Detect which cell encompasses the target text, then output its (X, Y) center coordinate. 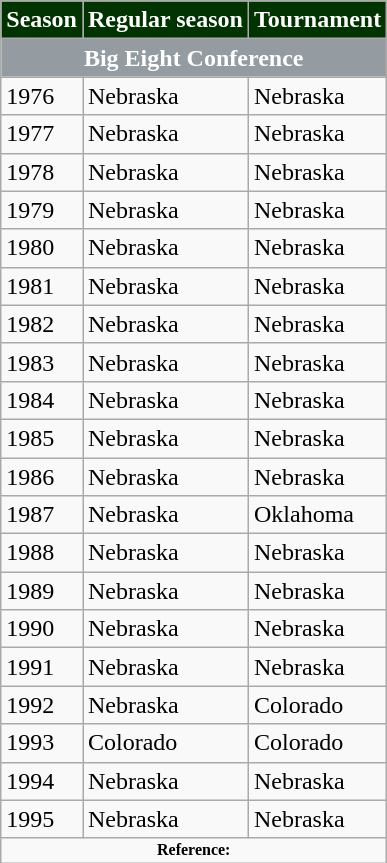
Regular season (165, 20)
Tournament (317, 20)
1984 (42, 400)
1979 (42, 210)
1987 (42, 515)
1989 (42, 591)
1981 (42, 286)
1977 (42, 134)
1991 (42, 667)
1990 (42, 629)
1976 (42, 96)
1993 (42, 743)
1982 (42, 324)
Big Eight Conference (194, 58)
1988 (42, 553)
1986 (42, 477)
1994 (42, 781)
1985 (42, 438)
Oklahoma (317, 515)
1992 (42, 705)
Season (42, 20)
1980 (42, 248)
1978 (42, 172)
1995 (42, 819)
1983 (42, 362)
Reference: (194, 850)
